For the text-containing cell, return its midpoint in [X, Y] coordinate format. 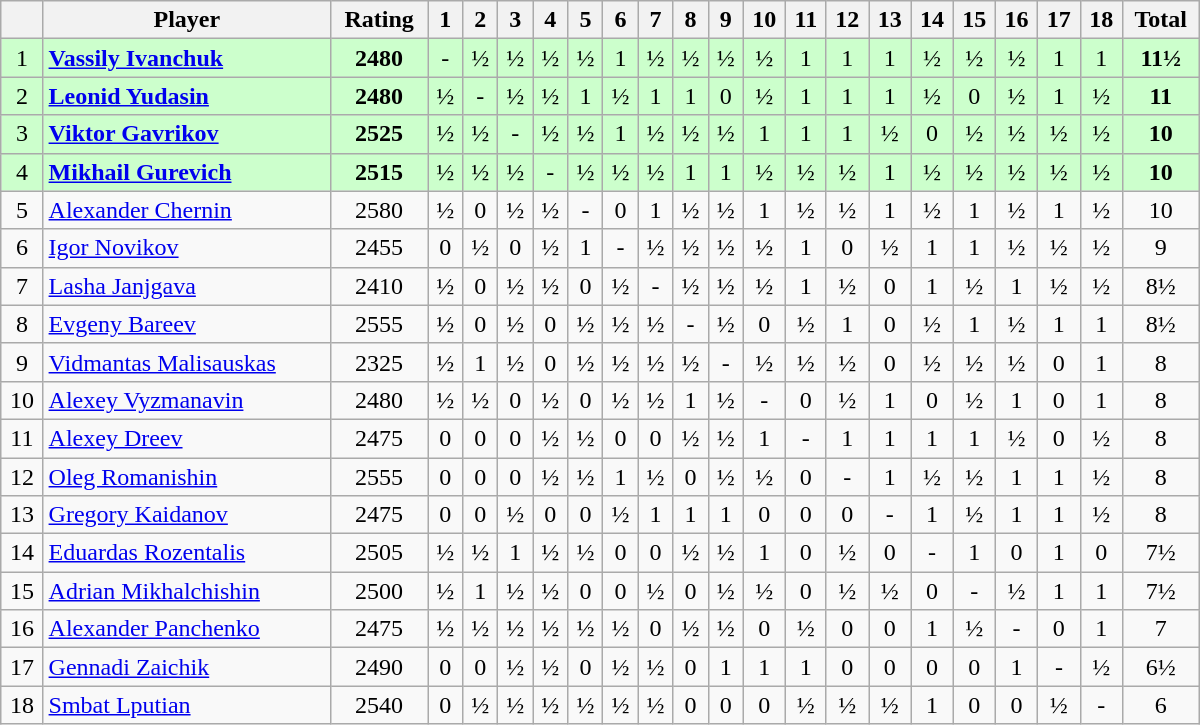
2325 [380, 362]
Vidmantas Malisauskas [187, 362]
2455 [380, 248]
Evgeny Bareev [187, 324]
2500 [380, 591]
2525 [380, 134]
Rating [380, 20]
Viktor Gavrikov [187, 134]
Igor Novikov [187, 248]
Total [1160, 20]
2580 [380, 210]
Mikhail Gurevich [187, 172]
Gennadi Zaichik [187, 667]
6½ [1160, 667]
Vassily Ivanchuk [187, 58]
2505 [380, 553]
Player [187, 20]
Smbat Lputian [187, 705]
Eduardas Rozentalis [187, 553]
11½ [1160, 58]
Lasha Janjgava [187, 286]
Alexey Vyzmanavin [187, 400]
2540 [380, 705]
Leonid Yudasin [187, 96]
Oleg Romanishin [187, 477]
Gregory Kaidanov [187, 515]
Alexey Dreev [187, 438]
2490 [380, 667]
2410 [380, 286]
Adrian Mikhalchishin [187, 591]
Alexander Chernin [187, 210]
2515 [380, 172]
Alexander Panchenko [187, 629]
